Identify which cell holds the provided text, then report its [X, Y] central coordinate. 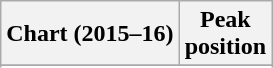
Peakposition [225, 34]
Chart (2015–16) [90, 34]
